Return the (X, Y) coordinate for the center point of the cell that contains the specified text.  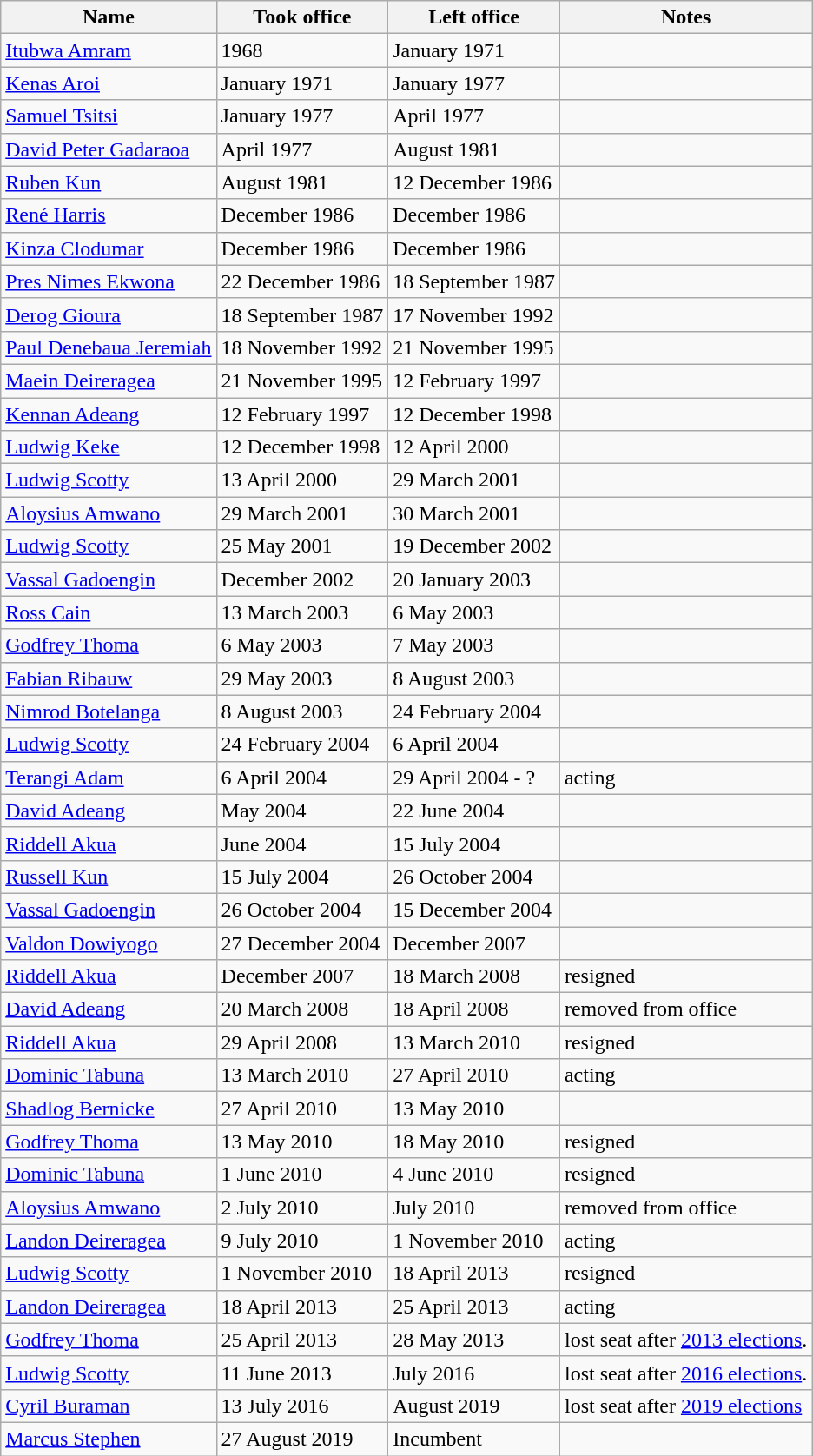
Left office (474, 17)
Derog Gioura (109, 314)
Shadlog Bernicke (109, 1109)
19 December 2002 (474, 546)
2 July 2010 (302, 1208)
Nimrod Botelanga (109, 711)
18 May 2010 (474, 1142)
Maein Deireragea (109, 381)
22 December 1986 (302, 281)
12 December 1986 (474, 182)
Ross Cain (109, 612)
Incumbent (474, 1439)
29 May 2003 (302, 678)
Took office (302, 17)
July 2010 (474, 1208)
Notes (685, 17)
28 May 2013 (474, 1340)
July 2016 (474, 1373)
13 July 2016 (302, 1406)
7 May 2003 (474, 645)
4 June 2010 (474, 1175)
9 July 2010 (302, 1241)
Terangi Adam (109, 778)
December 2002 (302, 579)
13 April 2000 (302, 480)
25 May 2001 (302, 546)
lost seat after 2016 elections. (685, 1373)
Paul Denebaua Jeremiah (109, 347)
Pres Nimes Ekwona (109, 281)
18 March 2008 (474, 976)
15 December 2004 (474, 910)
Kennan Adeang (109, 414)
May 2004 (302, 811)
René Harris (109, 215)
17 November 1992 (474, 314)
Ludwig Keke (109, 447)
Russell Kun (109, 877)
27 August 2019 (302, 1439)
Kinza Clodumar (109, 248)
Valdon Dowiyogo (109, 943)
lost seat after 2013 elections. (685, 1340)
June 2004 (302, 844)
Name (109, 17)
Ruben Kun (109, 182)
1968 (302, 50)
David Peter Gadaraoa (109, 149)
Cyril Buraman (109, 1406)
lost seat after 2019 elections (685, 1406)
August 2019 (474, 1406)
13 March 2003 (302, 612)
20 March 2008 (302, 1009)
Kenas Aroi (109, 83)
29 April 2008 (302, 1042)
12 April 2000 (474, 447)
1 June 2010 (302, 1175)
29 April 2004 - ? (474, 778)
18 April 2008 (474, 1009)
27 December 2004 (302, 943)
Itubwa Amram (109, 50)
Marcus Stephen (109, 1439)
Fabian Ribauw (109, 678)
22 June 2004 (474, 811)
20 January 2003 (474, 579)
30 March 2001 (474, 513)
Samuel Tsitsi (109, 116)
18 November 1992 (302, 347)
11 June 2013 (302, 1373)
